Extract the (x, y) coordinate from the center of the cell holding the provided text.  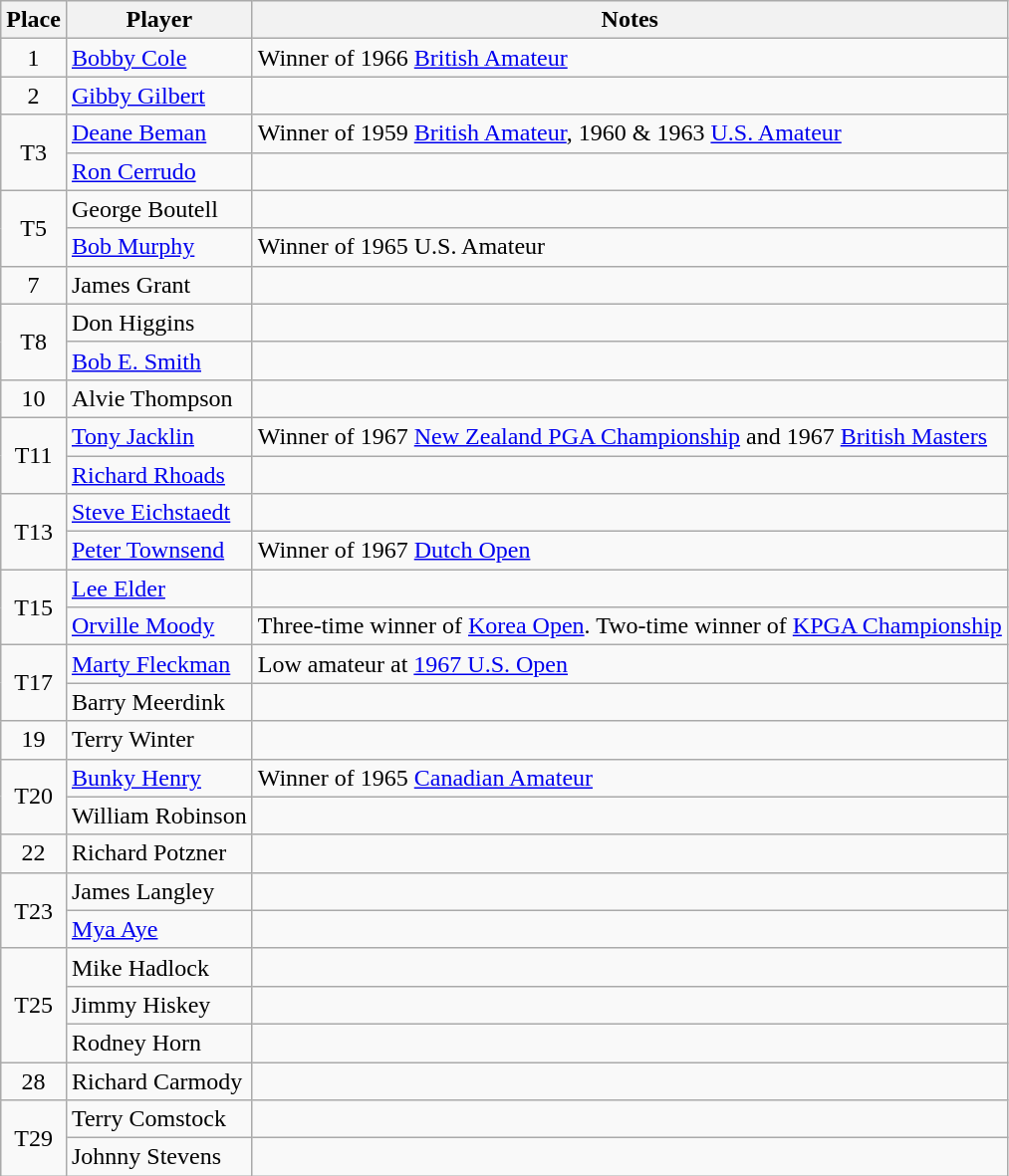
Winner of 1967 New Zealand PGA Championship and 1967 British Masters (630, 436)
Jimmy Hiskey (159, 1005)
Richard Potzner (159, 853)
T29 (34, 1138)
T5 (34, 228)
Marty Fleckman (159, 664)
Terry Comstock (159, 1119)
Rodney Horn (159, 1043)
Orville Moody (159, 626)
Low amateur at 1967 U.S. Open (630, 664)
Winner of 1967 Dutch Open (630, 551)
Bob E. Smith (159, 360)
T20 (34, 797)
Barry Meerdink (159, 702)
2 (34, 96)
T8 (34, 342)
Bunky Henry (159, 778)
10 (34, 398)
T11 (34, 455)
Mya Aye (159, 929)
Don Higgins (159, 323)
T17 (34, 683)
Richard Rhoads (159, 475)
19 (34, 740)
Tony Jacklin (159, 436)
28 (34, 1080)
Ron Cerrudo (159, 171)
Deane Beman (159, 133)
Peter Townsend (159, 551)
George Boutell (159, 209)
Winner of 1966 British Amateur (630, 58)
Gibby Gilbert (159, 96)
Winner of 1959 British Amateur, 1960 & 1963 U.S. Amateur (630, 133)
Mike Hadlock (159, 967)
Three-time winner of Korea Open. Two-time winner of KPGA Championship (630, 626)
T3 (34, 152)
T13 (34, 532)
James Grant (159, 285)
Winner of 1965 Canadian Amateur (630, 778)
Alvie Thompson (159, 398)
Bob Murphy (159, 247)
Richard Carmody (159, 1080)
T23 (34, 910)
Winner of 1965 U.S. Amateur (630, 247)
Terry Winter (159, 740)
Lee Elder (159, 588)
Johnny Stevens (159, 1157)
Bobby Cole (159, 58)
1 (34, 58)
T15 (34, 607)
7 (34, 285)
Place (34, 20)
Notes (630, 20)
Player (159, 20)
T25 (34, 1005)
Steve Eichstaedt (159, 513)
William Robinson (159, 816)
22 (34, 853)
James Langley (159, 891)
